Determine the (x, y) coordinate at the center of the cell enclosing the given text.  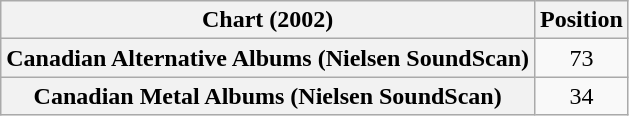
Canadian Alternative Albums (Nielsen SoundScan) (268, 58)
34 (582, 96)
Position (582, 20)
73 (582, 58)
Chart (2002) (268, 20)
Canadian Metal Albums (Nielsen SoundScan) (268, 96)
